Locate the cell with the specified text and output its (x, y) center coordinate. 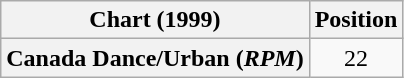
22 (356, 58)
Canada Dance/Urban (RPM) (155, 58)
Position (356, 20)
Chart (1999) (155, 20)
